Pinpoint the cell where the given text exists, returning its (X, Y) midpoint coordinate. 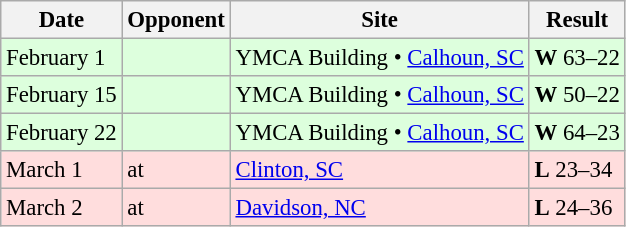
Davidson, NC (380, 208)
March 1 (62, 170)
L 24–36 (577, 208)
Clinton, SC (380, 170)
W 50–22 (577, 95)
March 2 (62, 208)
Result (577, 20)
February 15 (62, 95)
W 64–23 (577, 133)
L 23–34 (577, 170)
Site (380, 20)
Opponent (176, 20)
February 1 (62, 58)
W 63–22 (577, 58)
February 22 (62, 133)
Date (62, 20)
